Determine the (x, y) coordinate at the center of the cell enclosing the given text.  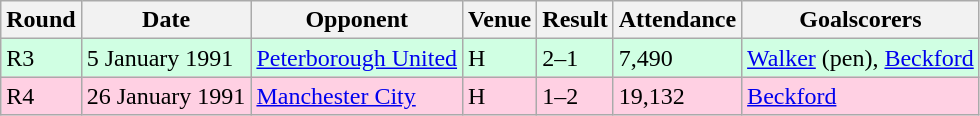
Attendance (677, 20)
1–2 (575, 96)
Result (575, 20)
Walker (pen), Beckford (861, 58)
7,490 (677, 58)
Manchester City (357, 96)
Opponent (357, 20)
Beckford (861, 96)
26 January 1991 (166, 96)
R3 (41, 58)
R4 (41, 96)
Peterborough United (357, 58)
Goalscorers (861, 20)
19,132 (677, 96)
5 January 1991 (166, 58)
Date (166, 20)
2–1 (575, 58)
Round (41, 20)
Venue (500, 20)
